For the text-containing cell, return its midpoint in (X, Y) coordinate format. 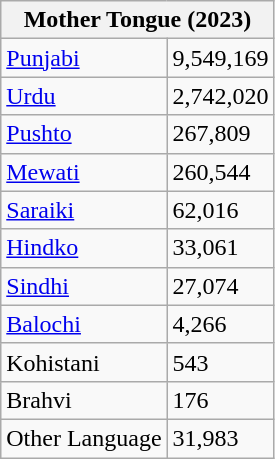
Saraiki (84, 210)
4,266 (220, 324)
31,983 (220, 438)
Hindko (84, 248)
62,016 (220, 210)
27,074 (220, 286)
176 (220, 400)
9,549,169 (220, 58)
Sindhi (84, 286)
33,061 (220, 248)
Punjabi (84, 58)
Mother Tongue (2023) (138, 20)
2,742,020 (220, 96)
Balochi (84, 324)
260,544 (220, 172)
Pushto (84, 134)
543 (220, 362)
267,809 (220, 134)
Urdu (84, 96)
Brahvi (84, 400)
Mewati (84, 172)
Kohistani (84, 362)
Other Language (84, 438)
